From the cell containing the given text, extract its center point as [X, Y] coordinate. 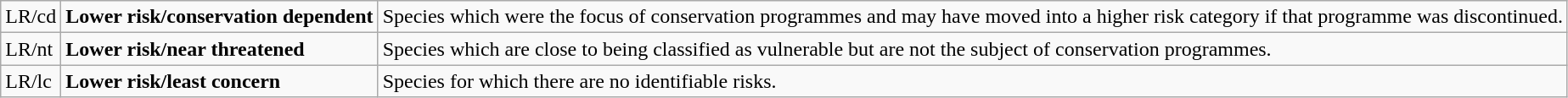
LR/lc [31, 81]
Lower risk/near threatened [219, 49]
Lower risk/least concern [219, 81]
Species which are close to being classified as vulnerable but are not the subject of conservation programmes. [973, 49]
Lower risk/conservation dependent [219, 17]
Species for which there are no identifiable risks. [973, 81]
Species which were the focus of conservation programmes and may have moved into a higher risk category if that programme was discontinued. [973, 17]
LR/nt [31, 49]
LR/cd [31, 17]
